Scan for the cell matching the given text and deliver its (x, y) coordinate at center. 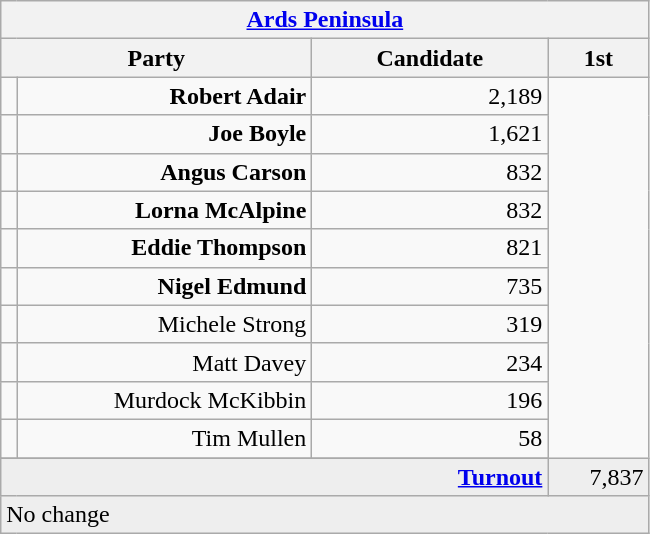
7,837 (598, 477)
2,189 (430, 96)
Ards Peninsula (325, 20)
234 (430, 362)
Party (156, 58)
Eddie Thompson (164, 248)
58 (430, 438)
735 (430, 286)
No change (325, 515)
Matt Davey (164, 362)
Angus Carson (164, 172)
Robert Adair (164, 96)
Tim Mullen (164, 438)
Murdock McKibbin (164, 400)
821 (430, 248)
196 (430, 400)
319 (430, 324)
Michele Strong (164, 324)
Lorna McAlpine (164, 210)
1st (598, 58)
Nigel Edmund (164, 286)
Joe Boyle (164, 134)
Turnout (274, 477)
1,621 (430, 134)
Candidate (430, 58)
